Determine the [x, y] coordinate at the center of the cell enclosing the given text.  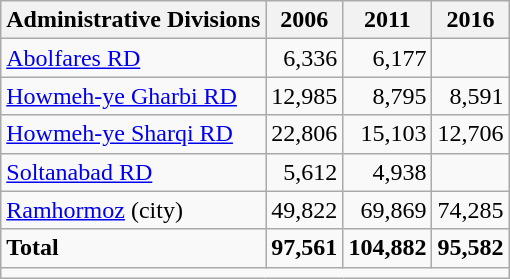
95,582 [470, 248]
97,561 [304, 248]
Administrative Divisions [134, 20]
22,806 [304, 134]
8,795 [388, 96]
Howmeh-ye Sharqi RD [134, 134]
2006 [304, 20]
4,938 [388, 172]
49,822 [304, 210]
2011 [388, 20]
69,869 [388, 210]
6,336 [304, 58]
2016 [470, 20]
Total [134, 248]
Howmeh-ye Gharbi RD [134, 96]
12,706 [470, 134]
8,591 [470, 96]
74,285 [470, 210]
5,612 [304, 172]
15,103 [388, 134]
Abolfares RD [134, 58]
Soltanabad RD [134, 172]
Ramhormoz (city) [134, 210]
6,177 [388, 58]
104,882 [388, 248]
12,985 [304, 96]
